Detect which cell encompasses the target text, then output its [X, Y] center coordinate. 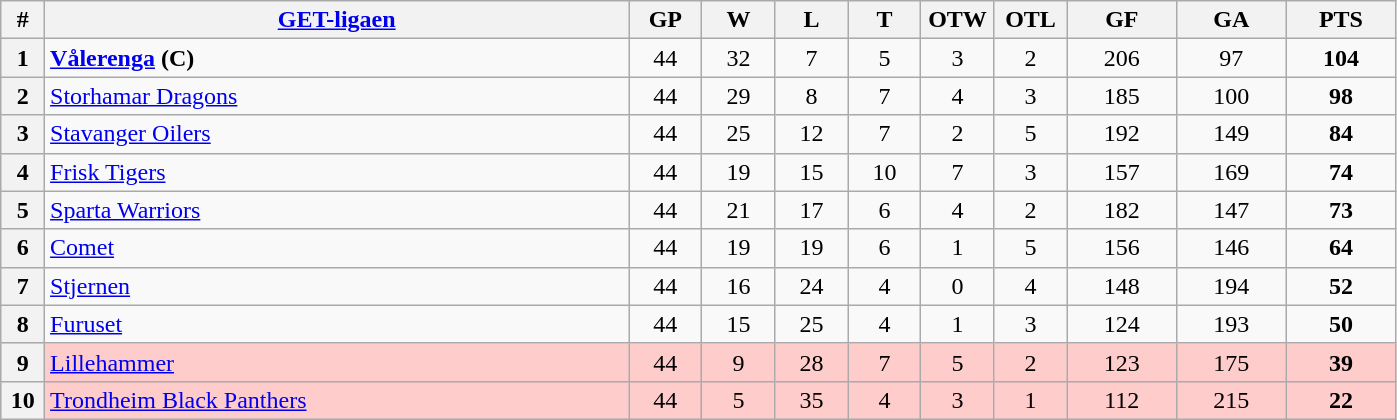
84 [1341, 134]
Stjernen [337, 286]
112 [1122, 400]
12 [812, 134]
Lillehammer [337, 362]
193 [1232, 324]
64 [1341, 248]
Storhamar Dragons [337, 96]
149 [1232, 134]
OTL [1030, 20]
39 [1341, 362]
# [23, 20]
100 [1232, 96]
GF [1122, 20]
Vålerenga (C) [337, 58]
182 [1122, 210]
29 [738, 96]
Frisk Tigers [337, 172]
104 [1341, 58]
185 [1122, 96]
GET-ligaen [337, 20]
L [812, 20]
192 [1122, 134]
17 [812, 210]
Stavanger Oilers [337, 134]
156 [1122, 248]
Sparta Warriors [337, 210]
124 [1122, 324]
97 [1232, 58]
Comet [337, 248]
50 [1341, 324]
28 [812, 362]
157 [1122, 172]
GA [1232, 20]
148 [1122, 286]
22 [1341, 400]
16 [738, 286]
PTS [1341, 20]
123 [1122, 362]
24 [812, 286]
146 [1232, 248]
73 [1341, 210]
147 [1232, 210]
OTW [958, 20]
52 [1341, 286]
T [884, 20]
21 [738, 210]
98 [1341, 96]
0 [958, 286]
215 [1232, 400]
169 [1232, 172]
35 [812, 400]
175 [1232, 362]
Trondheim Black Panthers [337, 400]
GP [666, 20]
206 [1122, 58]
74 [1341, 172]
194 [1232, 286]
32 [738, 58]
Furuset [337, 324]
W [738, 20]
